Pinpoint the cell where the given text exists, returning its [X, Y] midpoint coordinate. 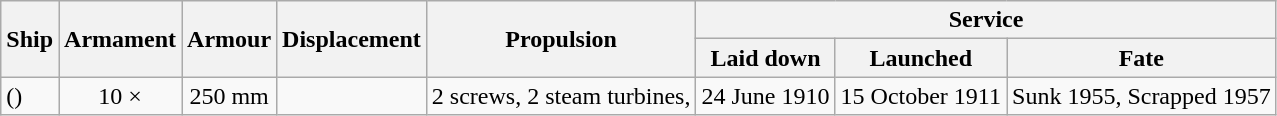
Fate [1141, 58]
Propulsion [561, 39]
Sunk 1955, Scrapped 1957 [1141, 96]
24 June 1910 [766, 96]
Displacement [352, 39]
10 × [120, 96]
Laid down [766, 58]
Service [986, 20]
Launched [920, 58]
() [30, 96]
2 screws, 2 steam turbines, [561, 96]
250 mm [230, 96]
Armour [230, 39]
15 October 1911 [920, 96]
Ship [30, 39]
Armament [120, 39]
